Identify which cell holds the provided text, then report its (x, y) central coordinate. 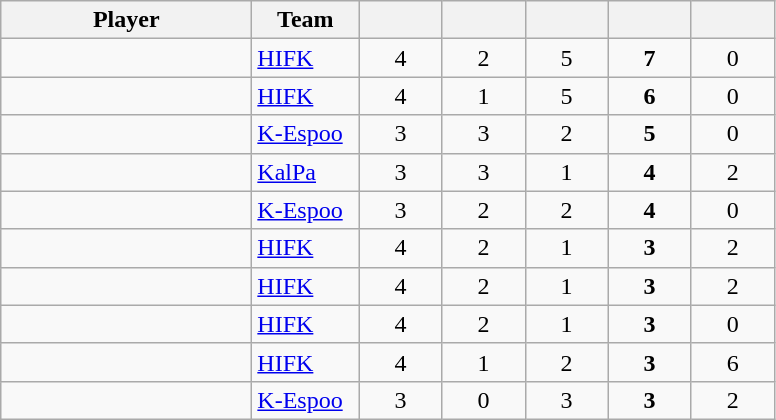
KalPa (306, 172)
Team (306, 20)
7 (650, 58)
Player (126, 20)
